Identify which cell holds the provided text, then report its (x, y) central coordinate. 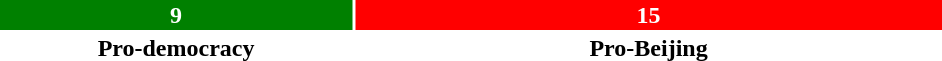
9 (176, 15)
15 (648, 15)
